From the cell containing the given text, extract its center point as [X, Y] coordinate. 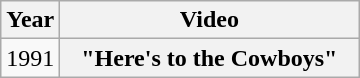
"Here's to the Cowboys" [210, 58]
Year [30, 20]
Video [210, 20]
1991 [30, 58]
